Scan for the cell matching the given text and deliver its (x, y) coordinate at center. 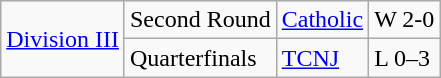
Second Round (200, 20)
TCNJ (322, 58)
L 0–3 (404, 58)
Division III (63, 39)
W 2-0 (404, 20)
Catholic (322, 20)
Quarterfinals (200, 58)
